Search for the cell housing the specified text and yield its (x, y) center coordinate. 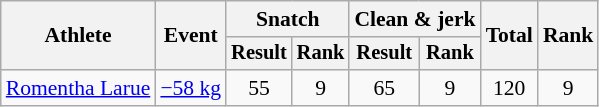
Total (510, 36)
Athlete (78, 36)
Snatch (288, 19)
55 (259, 88)
120 (510, 88)
Romentha Larue (78, 88)
Clean & jerk (414, 19)
65 (384, 88)
Event (190, 36)
−58 kg (190, 88)
